Identify which cell holds the provided text, then report its [x, y] central coordinate. 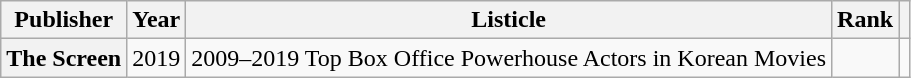
Listicle [509, 20]
Year [156, 20]
Publisher [64, 20]
The Screen [64, 58]
2019 [156, 58]
Rank [866, 20]
2009–2019 Top Box Office Powerhouse Actors in Korean Movies [509, 58]
